Scan for the cell matching the given text and deliver its [X, Y] coordinate at center. 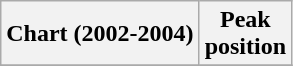
Peakposition [245, 34]
Chart (2002-2004) [100, 34]
